Detect which cell encompasses the target text, then output its (X, Y) center coordinate. 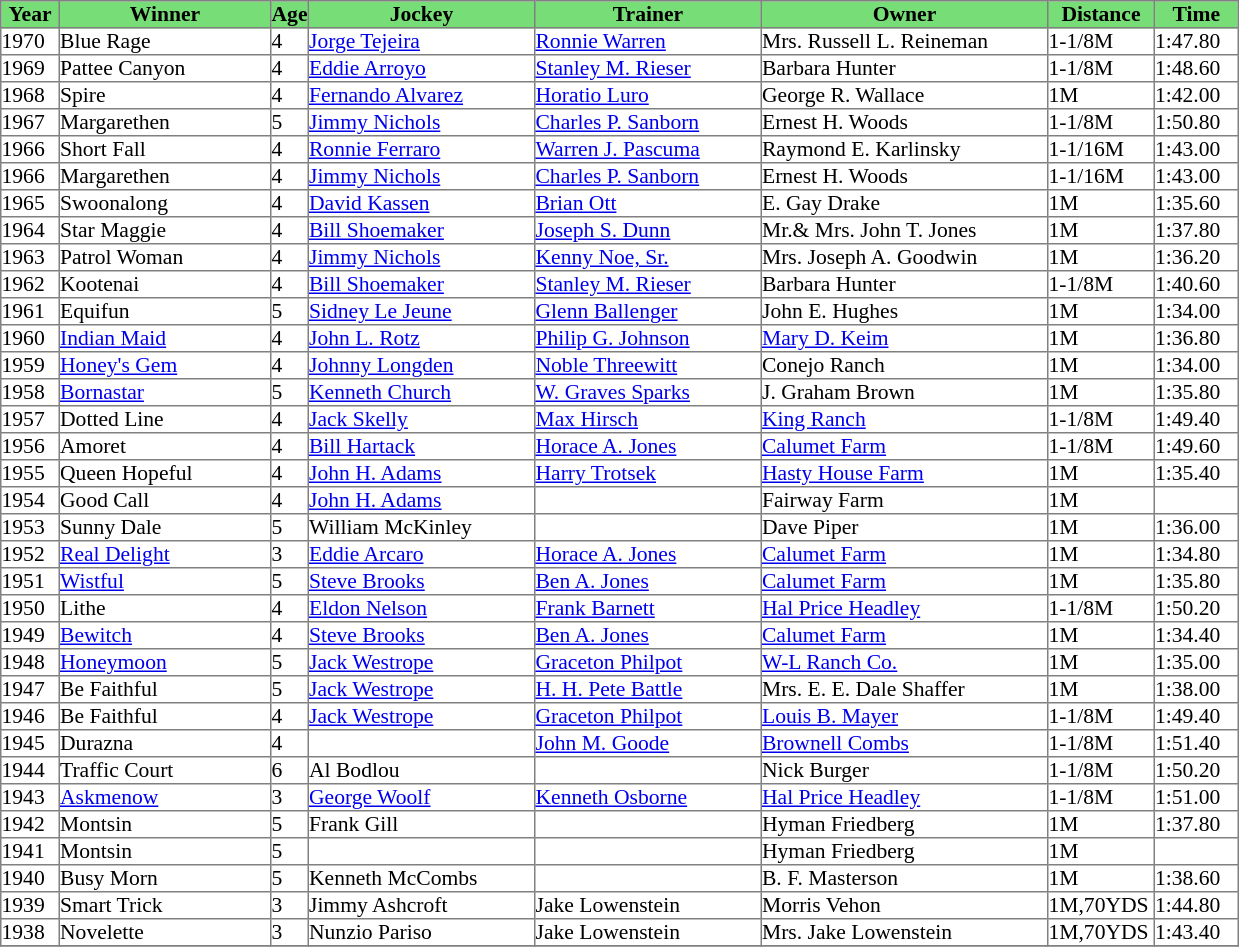
H. H. Pete Battle (648, 690)
Eldon Nelson (421, 608)
Smart Trick (165, 906)
Horatio Luro (648, 96)
Ronnie Ferraro (421, 150)
1958 (30, 392)
George Woolf (421, 798)
1948 (30, 662)
1954 (30, 500)
1956 (30, 446)
W-L Ranch Co. (904, 662)
Eddie Arcaro (421, 554)
Bornastar (165, 392)
Mrs. Russell L. Reineman (904, 42)
1:35.60 (1196, 204)
Louis B. Mayer (904, 716)
Kenneth McCombs (421, 878)
Brian Ott (648, 204)
Morris Vehon (904, 906)
Mrs. Jake Lowenstein (904, 932)
1957 (30, 420)
Queen Hopeful (165, 474)
1965 (30, 204)
1951 (30, 582)
Trainer (648, 14)
Warren J. Pascuma (648, 150)
Raymond E. Karlinsky (904, 150)
B. F. Masterson (904, 878)
Traffic Court (165, 770)
Nick Burger (904, 770)
Brownell Combs (904, 744)
Askmenow (165, 798)
Bill Hartack (421, 446)
1941 (30, 852)
1:49.60 (1196, 446)
1945 (30, 744)
Bewitch (165, 636)
Wistful (165, 582)
Fairway Farm (904, 500)
Jack Skelly (421, 420)
1947 (30, 690)
1:38.60 (1196, 878)
Lithe (165, 608)
1944 (30, 770)
1:44.80 (1196, 906)
Frank Barnett (648, 608)
Nunzio Pariso (421, 932)
1946 (30, 716)
1:38.00 (1196, 690)
Spire (165, 96)
Kenneth Osborne (648, 798)
1:42.00 (1196, 96)
1:50.80 (1196, 122)
Honeymoon (165, 662)
Sidney Le Jeune (421, 312)
1953 (30, 528)
John M. Goode (648, 744)
Time (1196, 14)
Jockey (421, 14)
King Ranch (904, 420)
Jorge Tejeira (421, 42)
1:35.40 (1196, 474)
1:47.80 (1196, 42)
Kenneth Church (421, 392)
1939 (30, 906)
Blue Rage (165, 42)
Age (290, 14)
Equifun (165, 312)
1964 (30, 230)
Indian Maid (165, 338)
Harry Trotsek (648, 474)
1:35.00 (1196, 662)
Year (30, 14)
Mrs. E. E. Dale Shaffer (904, 690)
Busy Morn (165, 878)
Real Delight (165, 554)
1:48.60 (1196, 68)
Frank Gill (421, 824)
Mr.& Mrs. John T. Jones (904, 230)
1:51.40 (1196, 744)
Kenny Noe, Sr. (648, 258)
Jimmy Ashcroft (421, 906)
Conejo Ranch (904, 366)
1:36.80 (1196, 338)
Short Fall (165, 150)
Ronnie Warren (648, 42)
Joseph S. Dunn (648, 230)
David Kassen (421, 204)
1938 (30, 932)
1949 (30, 636)
1960 (30, 338)
Max Hirsch (648, 420)
E. Gay Drake (904, 204)
1942 (30, 824)
Honey's Gem (165, 366)
Owner (904, 14)
6 (290, 770)
1:51.00 (1196, 798)
1969 (30, 68)
Philip G. Johnson (648, 338)
William McKinley (421, 528)
Hasty House Farm (904, 474)
Amoret (165, 446)
Mrs. Joseph A. Goodwin (904, 258)
Good Call (165, 500)
1950 (30, 608)
George R. Wallace (904, 96)
1:34.80 (1196, 554)
1:40.60 (1196, 284)
J. Graham Brown (904, 392)
1:36.00 (1196, 528)
Mary D. Keim (904, 338)
Novelette (165, 932)
1967 (30, 122)
1955 (30, 474)
1961 (30, 312)
Glenn Ballenger (648, 312)
Dotted Line (165, 420)
Dave Piper (904, 528)
Winner (165, 14)
1968 (30, 96)
1:34.40 (1196, 636)
1962 (30, 284)
John L. Rotz (421, 338)
Fernando Alvarez (421, 96)
Durazna (165, 744)
1943 (30, 798)
Distance (1101, 14)
1940 (30, 878)
1952 (30, 554)
1970 (30, 42)
Johnny Longden (421, 366)
W. Graves Sparks (648, 392)
Kootenai (165, 284)
John E. Hughes (904, 312)
Star Maggie (165, 230)
Al Bodlou (421, 770)
1:43.40 (1196, 932)
Swoonalong (165, 204)
1959 (30, 366)
1:36.20 (1196, 258)
Eddie Arroyo (421, 68)
Pattee Canyon (165, 68)
Patrol Woman (165, 258)
Sunny Dale (165, 528)
Noble Threewitt (648, 366)
1963 (30, 258)
